Search for the cell housing the specified text and yield its (x, y) center coordinate. 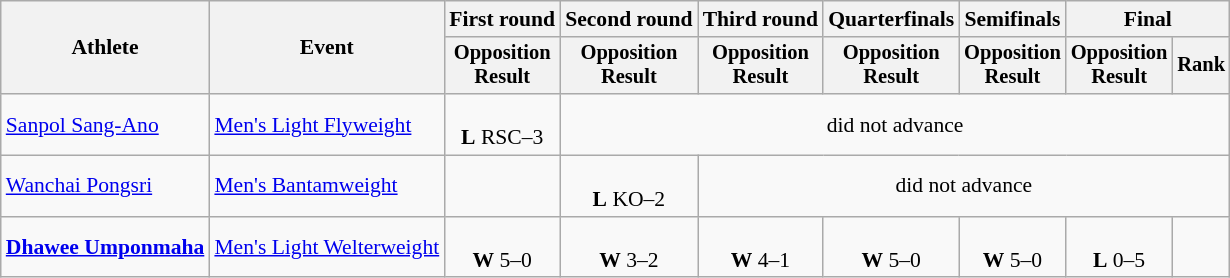
L RSC–3 (502, 124)
Athlete (106, 48)
Second round (629, 19)
First round (502, 19)
Quarterfinals (891, 19)
W 3–2 (629, 248)
W 4–1 (761, 248)
L 0–5 (1120, 248)
L KO–2 (629, 186)
Event (326, 48)
Men's Bantamweight (326, 186)
Dhawee Umponmaha (106, 248)
Third round (761, 19)
Sanpol Sang-Ano (106, 124)
Semifinals (1012, 19)
Men's Light Welterweight (326, 248)
Final (1148, 19)
Men's Light Flyweight (326, 124)
Wanchai Pongsri (106, 186)
Rank (1201, 66)
